Search for the cell housing the specified text and yield its [x, y] center coordinate. 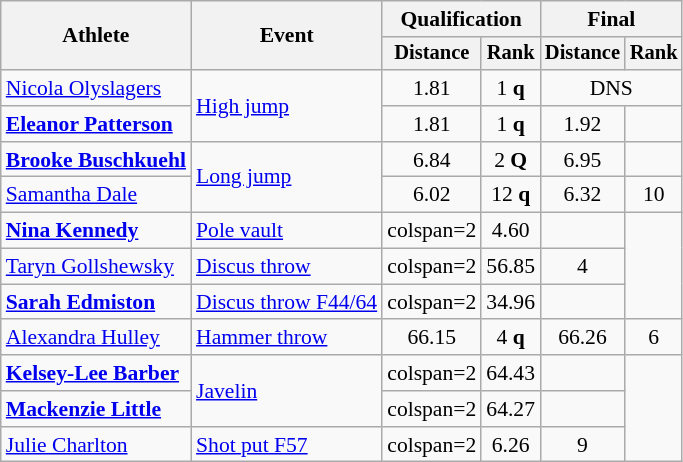
Discus throw F44/64 [286, 302]
Alexandra Hulley [96, 338]
4 [582, 267]
Pole vault [286, 231]
Sarah Edmiston [96, 302]
Long jump [286, 178]
12 q [510, 195]
4.60 [510, 231]
Eleanor Patterson [96, 124]
64.43 [510, 373]
Samantha Dale [96, 195]
High jump [286, 106]
Taryn Gollshewsky [96, 267]
10 [654, 195]
1.92 [582, 124]
6.32 [582, 195]
Discus throw [286, 267]
6.95 [582, 160]
4 q [510, 338]
64.27 [510, 409]
Brooke Buschkuehl [96, 160]
Nina Kennedy [96, 231]
Event [286, 36]
Final [611, 19]
66.15 [432, 338]
56.85 [510, 267]
Kelsey-Lee Barber [96, 373]
Nicola Olyslagers [96, 88]
6.84 [432, 160]
Hammer throw [286, 338]
Mackenzie Little [96, 409]
6.02 [432, 195]
34.96 [510, 302]
2 Q [510, 160]
DNS [611, 88]
Qualification [461, 19]
66.26 [582, 338]
Athlete [96, 36]
Javelin [286, 390]
6 [654, 338]
